Search for the cell housing the specified text and yield its [x, y] center coordinate. 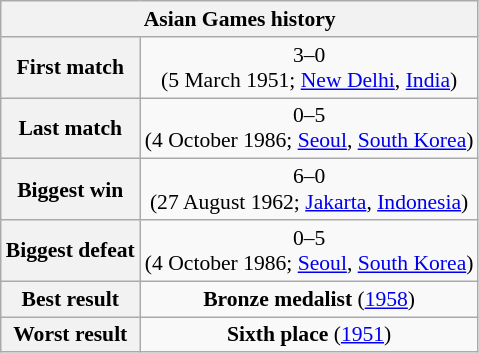
Biggest defeat [70, 250]
Bronze medalist (1958) [310, 299]
First match [70, 68]
Worst result [70, 335]
Asian Games history [240, 19]
Best result [70, 299]
Biggest win [70, 190]
Last match [70, 128]
6–0 (27 August 1962; Jakarta, Indonesia) [310, 190]
Sixth place (1951) [310, 335]
3–0 (5 March 1951; New Delhi, India) [310, 68]
